Scan for the cell matching the given text and deliver its (x, y) coordinate at center. 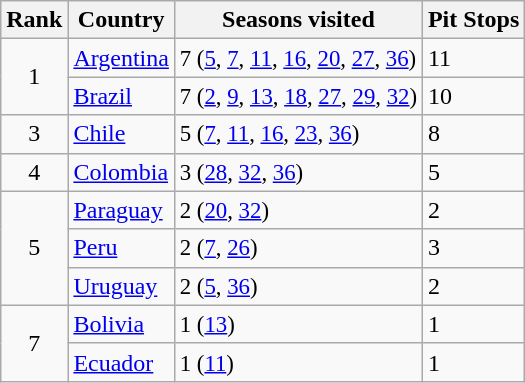
1 (11) (298, 362)
Colombia (122, 172)
Argentina (122, 58)
11 (473, 58)
7 (5, 7, 11, 16, 20, 27, 36) (298, 58)
Paraguay (122, 210)
Bolivia (122, 324)
Chile (122, 134)
7 (2, 9, 13, 18, 27, 29, 32) (298, 96)
2 (20, 32) (298, 210)
7 (34, 343)
Ecuador (122, 362)
Uruguay (122, 286)
Rank (34, 20)
2 (5, 36) (298, 286)
4 (34, 172)
2 (7, 26) (298, 248)
Pit Stops (473, 20)
3 (28, 32, 36) (298, 172)
10 (473, 96)
Brazil (122, 96)
Country (122, 20)
5 (7, 11, 16, 23, 36) (298, 134)
8 (473, 134)
Peru (122, 248)
Seasons visited (298, 20)
1 (13) (298, 324)
